Return (X, Y) of the center of cell containing provided text 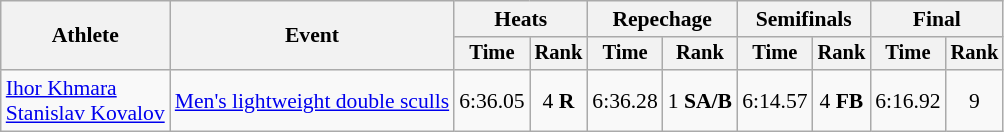
Event (312, 36)
4 R (559, 100)
1 SA/B (700, 100)
9 (975, 100)
Heats (520, 19)
Ihor KhmaraStanislav Kovalov (86, 100)
Men's lightweight double sculls (312, 100)
Athlete (86, 36)
6:36.28 (624, 100)
4 FB (842, 100)
6:16.92 (908, 100)
6:36.05 (492, 100)
Final (936, 19)
Semifinals (804, 19)
6:14.57 (774, 100)
Repechage (662, 19)
